From the cell containing the given text, extract its center point as [x, y] coordinate. 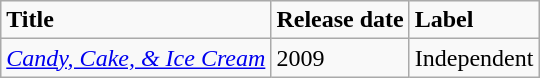
Candy, Cake, & Ice Cream [136, 58]
Release date [340, 20]
Label [474, 20]
Independent [474, 58]
Title [136, 20]
2009 [340, 58]
